Locate the cell with the specified text and output its [X, Y] center coordinate. 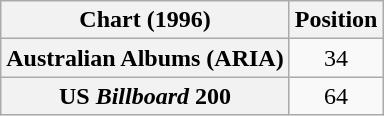
34 [336, 58]
64 [336, 96]
Australian Albums (ARIA) [145, 58]
Chart (1996) [145, 20]
US Billboard 200 [145, 96]
Position [336, 20]
